Search for the cell housing the specified text and yield its (x, y) center coordinate. 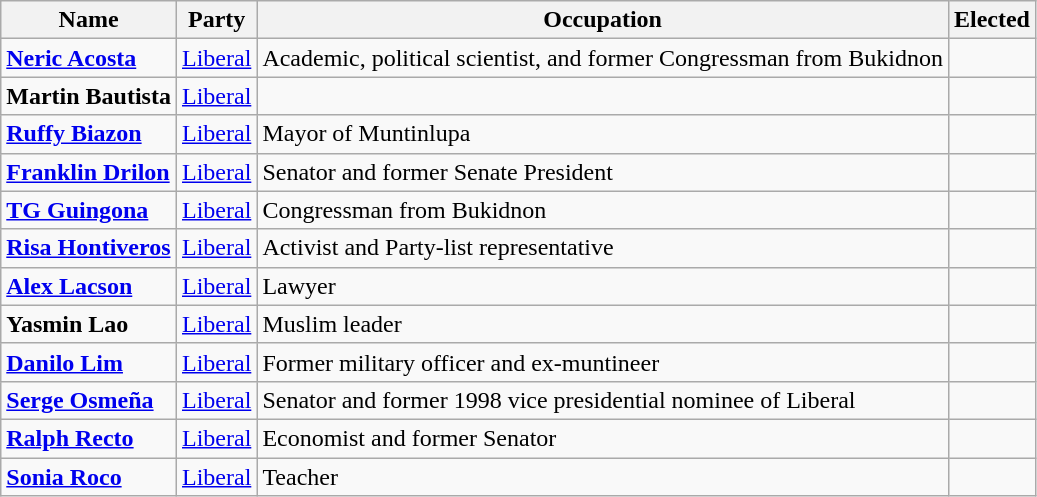
Yasmin Lao (89, 324)
Economist and former Senator (603, 438)
Senator and former Senate President (603, 172)
Alex Lacson (89, 286)
Academic, political scientist, and former Congressman from Bukidnon (603, 58)
Party (216, 20)
Mayor of Muntinlupa (603, 134)
Danilo Lim (89, 362)
Risa Hontiveros (89, 248)
Martin Bautista (89, 96)
Congressman from Bukidnon (603, 210)
TG Guingona (89, 210)
Franklin Drilon (89, 172)
Senator and former 1998 vice presidential nominee of Liberal (603, 400)
Activist and Party-list representative (603, 248)
Sonia Roco (89, 477)
Name (89, 20)
Muslim leader (603, 324)
Ralph Recto (89, 438)
Neric Acosta (89, 58)
Lawyer (603, 286)
Former military officer and ex-muntineer (603, 362)
Teacher (603, 477)
Occupation (603, 20)
Serge Osmeña (89, 400)
Ruffy Biazon (89, 134)
Elected (992, 20)
